Detect which cell encompasses the target text, then output its (x, y) center coordinate. 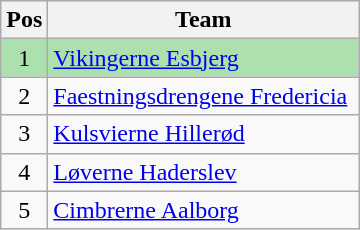
4 (24, 172)
Team (204, 20)
Faestningsdrengene Fredericia (204, 96)
Cimbrerne Aalborg (204, 210)
Løverne Haderslev (204, 172)
5 (24, 210)
Pos (24, 20)
2 (24, 96)
Vikingerne Esbjerg (204, 58)
1 (24, 58)
Kulsvierne Hillerød (204, 134)
3 (24, 134)
